Search for the cell housing the specified text and yield its [x, y] center coordinate. 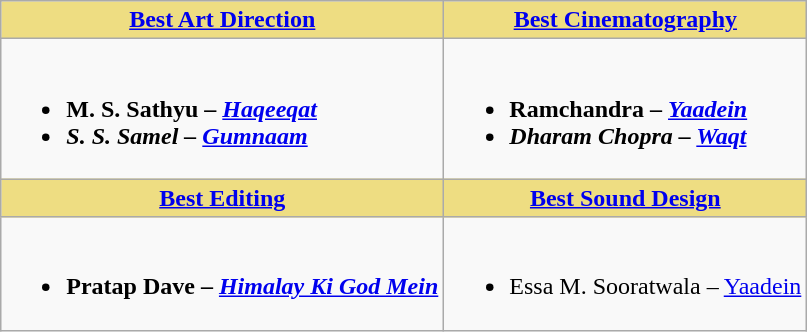
Best Art Direction [222, 20]
Pratap Dave – Himalay Ki God Mein [222, 274]
Best Sound Design [626, 198]
M. S. Sathyu – Haqeeqat S. S. Samel – Gumnaam [222, 109]
Ramchandra – Yaadein Dharam Chopra – Waqt [626, 109]
Essa M. Sooratwala – Yaadein [626, 274]
Best Editing [222, 198]
Best Cinematography [626, 20]
